Scan for the cell matching the given text and deliver its [X, Y] coordinate at center. 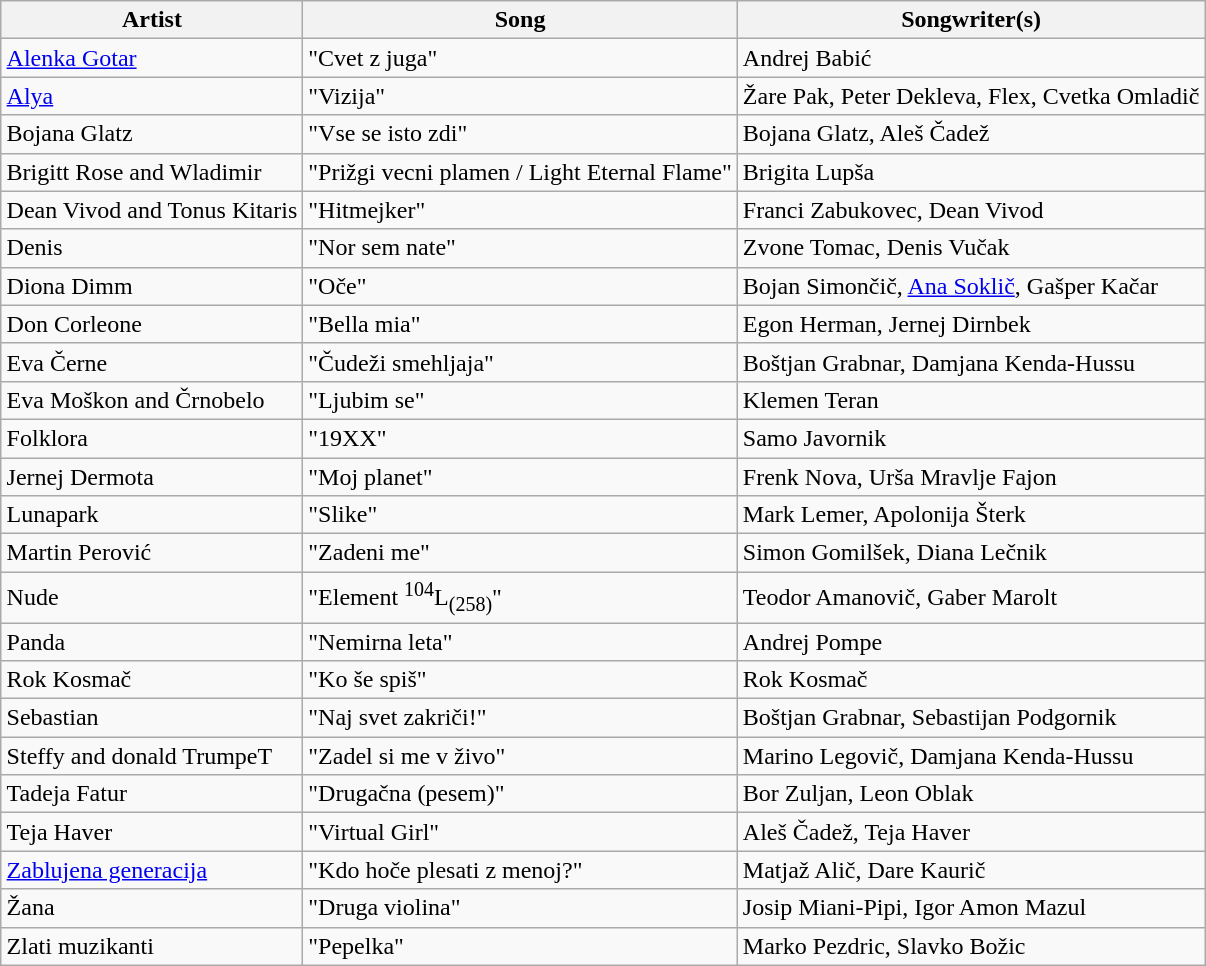
Song [520, 20]
Sebastian [152, 718]
Lunapark [152, 515]
Brigita Lupša [971, 172]
"Oče" [520, 286]
Brigitt Rose and Wladimir [152, 172]
Zlati muzikanti [152, 946]
Steffy and donald TrumpeT [152, 756]
"Prižgi vecni plamen / Light Eternal Flame" [520, 172]
Bor Zuljan, Leon Oblak [971, 794]
Žana [152, 908]
"19XX" [520, 438]
Songwriter(s) [971, 20]
Samo Javornik [971, 438]
Frenk Nova, Urša Mravlje Fajon [971, 477]
Bojana Glatz, Aleš Čadež [971, 134]
Bojana Glatz [152, 134]
Andrej Babić [971, 58]
Klemen Teran [971, 400]
"Druga violina" [520, 908]
Boštjan Grabnar, Sebastijan Podgornik [971, 718]
Panda [152, 642]
"Ljubim se" [520, 400]
Egon Herman, Jernej Dirnbek [971, 324]
Franci Zabukovec, Dean Vivod [971, 210]
"Drugačna (pesem)" [520, 794]
Marino Legovič, Damjana Kenda-Hussu [971, 756]
"Nor sem nate" [520, 248]
"Ko še spiš" [520, 680]
"Pepelka" [520, 946]
"Hitmejker" [520, 210]
"Slike" [520, 515]
"Vse se isto zdi" [520, 134]
Denis [152, 248]
Žare Pak, Peter Dekleva, Flex, Cvetka Omladič [971, 96]
Zablujena generacija [152, 870]
Andrej Pompe [971, 642]
"Nemirna leta" [520, 642]
Jernej Dermota [152, 477]
Zvone Tomac, Denis Vučak [971, 248]
Marko Pezdric, Slavko Božic [971, 946]
Bojan Simončič, Ana Soklič, Gašper Kačar [971, 286]
Eva Moškon and Črnobelo [152, 400]
"Naj svet zakriči!" [520, 718]
Simon Gomilšek, Diana Lečnik [971, 553]
Mark Lemer, Apolonija Šterk [971, 515]
Martin Perović [152, 553]
Eva Černe [152, 362]
"Kdo hoče plesati z menoj?" [520, 870]
Nude [152, 598]
Boštjan Grabnar, Damjana Kenda-Hussu [971, 362]
"Čudeži smehljaja" [520, 362]
Tadeja Fatur [152, 794]
Dean Vivod and Tonus Kitaris [152, 210]
Artist [152, 20]
"Zadel si me v živo" [520, 756]
"Element 104L(258)" [520, 598]
Teja Haver [152, 832]
Teodor Amanovič, Gaber Marolt [971, 598]
"Virtual Girl" [520, 832]
"Cvet z juga" [520, 58]
Alya [152, 96]
Don Corleone [152, 324]
"Vizija" [520, 96]
Diona Dimm [152, 286]
Folklora [152, 438]
"Bella mia" [520, 324]
Aleš Čadež, Teja Haver [971, 832]
Matjaž Alič, Dare Kaurič [971, 870]
Josip Miani-Pipi, Igor Amon Mazul [971, 908]
"Moj planet" [520, 477]
Alenka Gotar [152, 58]
"Zadeni me" [520, 553]
